Search for the cell housing the specified text and yield its (x, y) center coordinate. 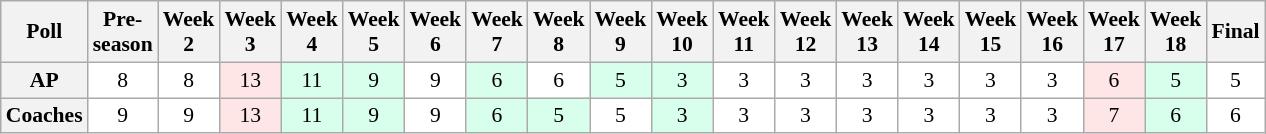
Week16 (1052, 32)
Week2 (189, 32)
Week4 (312, 32)
Week3 (250, 32)
Week14 (929, 32)
7 (1114, 116)
Pre-season (123, 32)
Week6 (435, 32)
Week9 (621, 32)
Poll (44, 32)
Week15 (991, 32)
Week8 (559, 32)
Coaches (44, 116)
Week18 (1176, 32)
AP (44, 80)
Final (1235, 32)
Week17 (1114, 32)
Week13 (867, 32)
Week7 (497, 32)
Week12 (806, 32)
Week11 (744, 32)
Week10 (682, 32)
Week5 (374, 32)
